Extract the (X, Y) coordinate from the center of the cell holding the provided text.  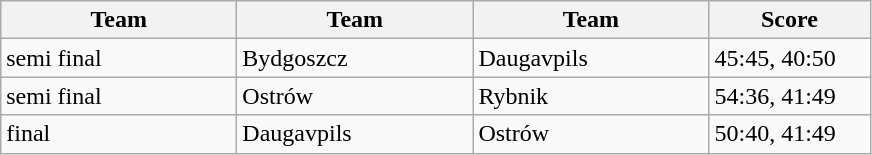
Score (790, 20)
50:40, 41:49 (790, 134)
Bydgoszcz (355, 58)
54:36, 41:49 (790, 96)
45:45, 40:50 (790, 58)
final (119, 134)
Rybnik (591, 96)
